Determine the [X, Y] coordinate at the center of the cell enclosing the given text.  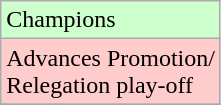
Champions [111, 20]
Advances Promotion/Relegation play-off [111, 72]
